Capture the cell that displays the provided text and extract its [x, y] central coordinate. 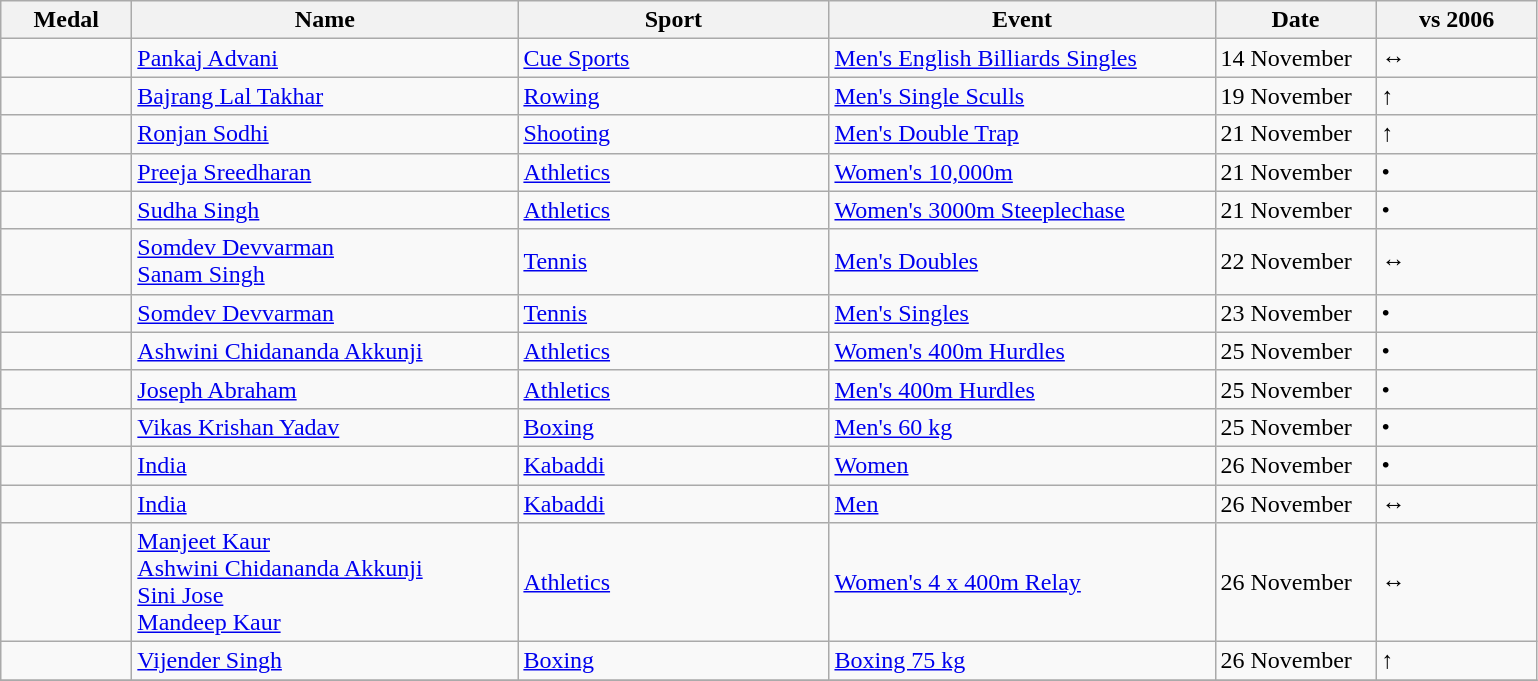
Cue Sports [674, 58]
Medal [66, 20]
Men's Doubles [1022, 262]
Vijender Singh [325, 661]
Women's 4 x 400m Relay [1022, 582]
Boxing 75 kg [1022, 661]
Ashwini Chidananda Akkunji [325, 351]
Vikas Krishan Yadav [325, 427]
Men's 400m Hurdles [1022, 389]
Women's 400m Hurdles [1022, 351]
vs 2006 [1456, 20]
Pankaj Advani [325, 58]
Sport [674, 20]
Event [1022, 20]
Shooting [674, 134]
23 November [1296, 313]
Joseph Abraham [325, 389]
Men's Single Sculls [1022, 96]
Manjeet KaurAshwini Chidananda AkkunjiSini JoseMandeep Kaur [325, 582]
Men's Singles [1022, 313]
Somdev Devvarman Sanam Singh [325, 262]
Women's 3000m Steeplechase [1022, 210]
Date [1296, 20]
Rowing [674, 96]
14 November [1296, 58]
Women's 10,000m [1022, 172]
Somdev Devvarman [325, 313]
Women [1022, 465]
Men's English Billiards Singles [1022, 58]
19 November [1296, 96]
Men's Double Trap [1022, 134]
Sudha Singh [325, 210]
Men's 60 kg [1022, 427]
Ronjan Sodhi [325, 134]
Men [1022, 503]
Preeja Sreedharan [325, 172]
Bajrang Lal Takhar [325, 96]
22 November [1296, 262]
Name [325, 20]
